Output the [X, Y] coordinate of the center of the cell containing the given text.  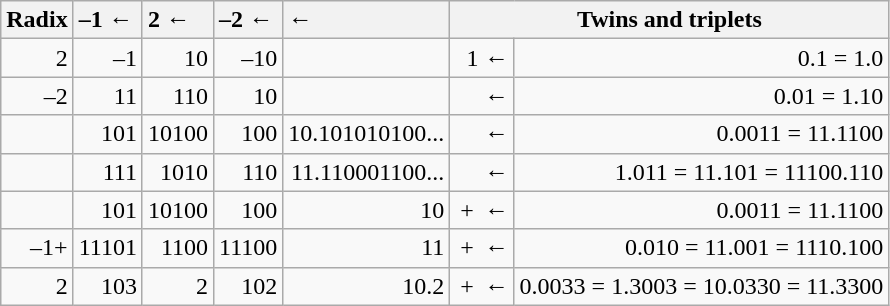
–1+ [37, 248]
–1 ← [108, 20]
1 ← [482, 58]
0.1 = 1.0 [702, 58]
103 [108, 286]
111 [108, 172]
10.101010100... [366, 134]
1100 [178, 248]
–2 ← [248, 20]
1.011 = 11.101 = 11100.110 [702, 172]
Twins and triplets [670, 20]
Radix [37, 20]
–1 [108, 58]
0.010 = 11.001 = 1110.100 [702, 248]
0.0033 = 1.3003 = 10.0330 = 11.3300 [702, 286]
1010 [178, 172]
10.2 [366, 286]
11.110001100... [366, 172]
–2 [37, 96]
2 ← [178, 20]
102 [248, 286]
11100 [248, 248]
–10 [248, 58]
11101 [108, 248]
0.01 = 1.10 [702, 96]
